Extract the [x, y] coordinate from the center of the cell holding the provided text.  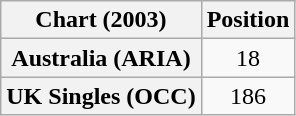
Chart (2003) [101, 20]
Position [248, 20]
Australia (ARIA) [101, 58]
UK Singles (OCC) [101, 96]
186 [248, 96]
18 [248, 58]
